Pinpoint the cell where the given text exists, returning its (X, Y) midpoint coordinate. 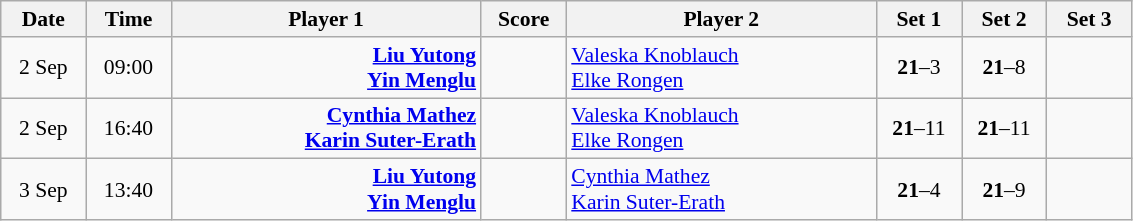
Player 1 (326, 19)
Time (128, 19)
3 Sep (44, 190)
Date (44, 19)
Set 3 (1090, 19)
13:40 (128, 190)
Set 2 (1004, 19)
Set 1 (918, 19)
21–8 (1004, 68)
Player 2 (721, 19)
09:00 (128, 68)
21–9 (1004, 190)
21–4 (918, 190)
21–3 (918, 68)
16:40 (128, 128)
Score (524, 19)
